Pinpoint the cell where the given text exists, returning its [x, y] midpoint coordinate. 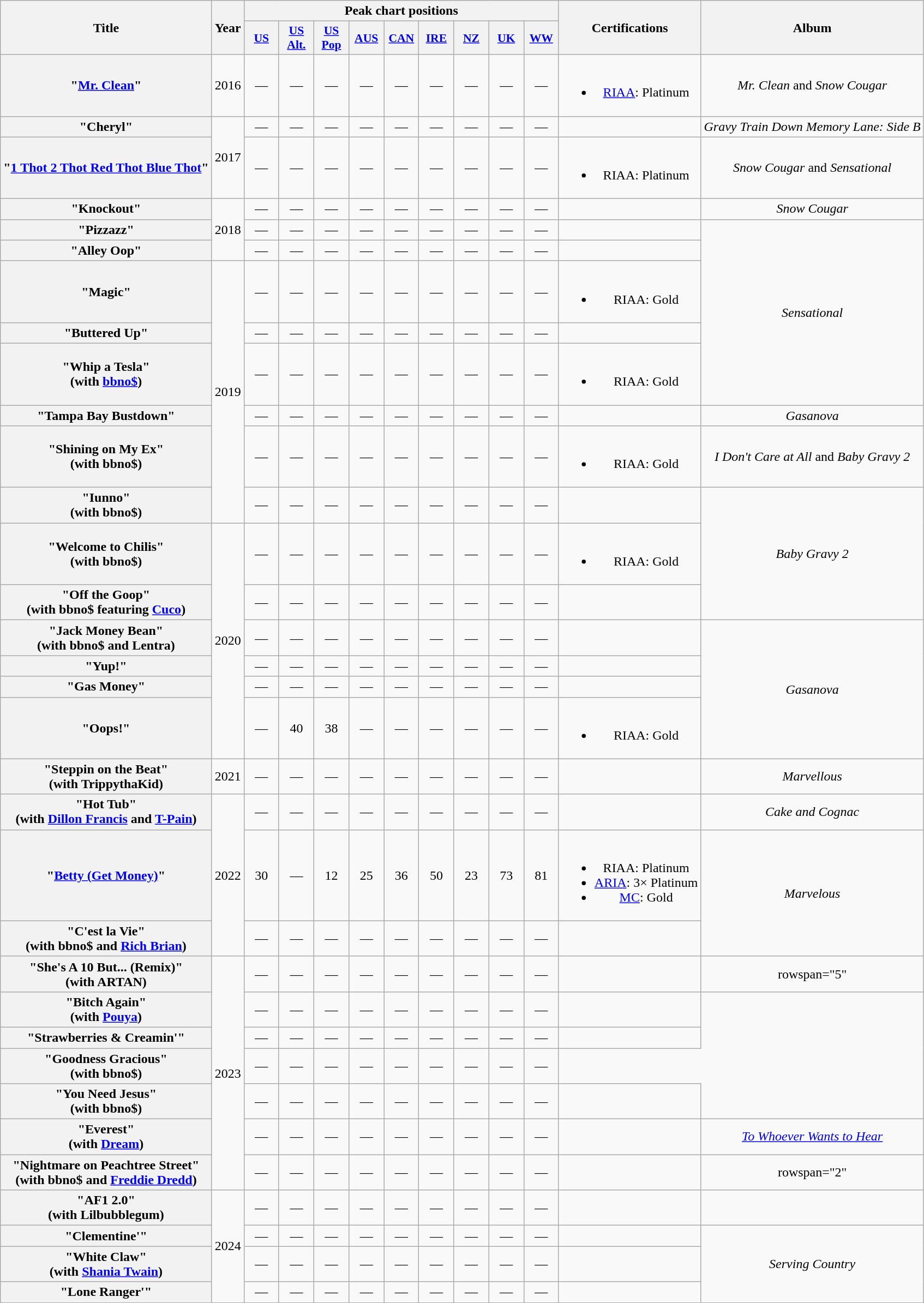
"Welcome to Chilis"(with bbno$) [106, 554]
Snow Cougar and Sensational [812, 168]
"Jack Money Bean"(with bbno$ and Lentra) [106, 638]
"Shining on My Ex"(with bbno$) [106, 457]
2018 [228, 230]
"Goodness Gracious"(with bbno$) [106, 1066]
US [261, 38]
"Iunno"(with bbno$) [106, 505]
"Lone Ranger'" [106, 1292]
12 [331, 875]
"Nightmare on Peachtree Street"(with bbno$ and Freddie Dredd) [106, 1173]
38 [331, 728]
"Steppin on the Beat"(with TrippythaKid) [106, 777]
"You Need Jesus"(with bbno$) [106, 1102]
Gravy Train Down Memory Lane: Side B [812, 127]
US Alt. [296, 38]
US Pop [331, 38]
"Mr. Clean" [106, 85]
"Hot Tub"(with Dillon Francis and T-Pain) [106, 812]
UK [506, 38]
Certifications [629, 27]
2021 [228, 777]
Sensational [812, 312]
"Magic" [106, 291]
Serving Country [812, 1264]
Cake and Cognac [812, 812]
30 [261, 875]
2022 [228, 875]
WW [541, 38]
"Strawberries & Creamin'" [106, 1037]
23 [471, 875]
To Whoever Wants to Hear [812, 1137]
"Pizzazz" [106, 230]
Marvellous [812, 777]
"Oops!" [106, 728]
"Gas Money" [106, 687]
IRE [436, 38]
rowspan="2" [812, 1173]
2024 [228, 1246]
2019 [228, 392]
Baby Gravy 2 [812, 554]
Title [106, 27]
Snow Cougar [812, 209]
"Tampa Bay Bustdown" [106, 415]
"Alley Oop" [106, 250]
"Whip a Tesla"(with bbno$) [106, 374]
2023 [228, 1073]
Year [228, 27]
I Don't Care at All and Baby Gravy 2 [812, 457]
Album [812, 27]
"Off the Goop"(with bbno$ featuring Cuco) [106, 602]
"Everest"(with Dream) [106, 1137]
"She's A 10 But... (Remix)"(with ARTAN) [106, 974]
Mr. Clean and Snow Cougar [812, 85]
Marvelous [812, 893]
25 [367, 875]
"White Claw"(with Shania Twain) [106, 1264]
"Buttered Up" [106, 333]
40 [296, 728]
Peak chart positions [401, 11]
2016 [228, 85]
RIAA: PlatinumARIA: 3× PlatinumMC: Gold [629, 875]
"Bitch Again"(with Pouya) [106, 1009]
2020 [228, 641]
36 [401, 875]
"C'est la Vie"(with bbno$ and Rich Brian) [106, 938]
"Knockout" [106, 209]
"Cheryl" [106, 127]
NZ [471, 38]
AUS [367, 38]
"AF1 2.0"(with Lilbubblegum) [106, 1208]
"Clementine'" [106, 1236]
CAN [401, 38]
50 [436, 875]
"Betty (Get Money)" [106, 875]
2017 [228, 157]
"Yup!" [106, 666]
"1 Thot 2 Thot Red Thot Blue Thot" [106, 168]
81 [541, 875]
73 [506, 875]
rowspan="5" [812, 974]
